Scan for the cell matching the given text and deliver its [x, y] coordinate at center. 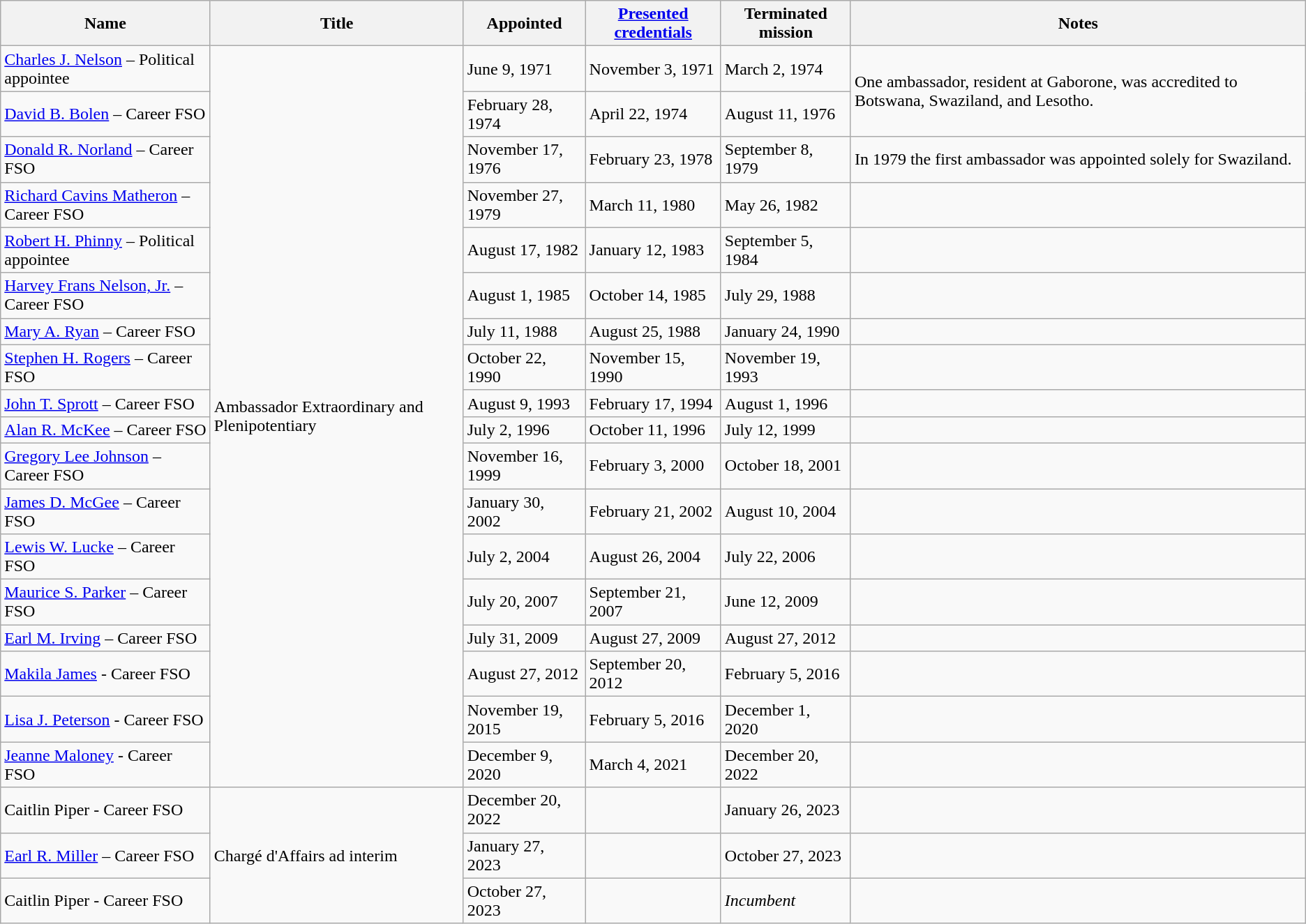
September 20, 2012 [653, 674]
Earl R. Miller – Career FSO [106, 855]
November 27, 1979 [525, 205]
September 21, 2007 [653, 603]
August 26, 2004 [653, 556]
August 1, 1985 [525, 296]
Richard Cavins Matheron – Career FSO [106, 205]
November 19, 2015 [525, 720]
September 5, 1984 [786, 250]
February 28, 1974 [525, 114]
August 17, 1982 [525, 250]
July 2, 2004 [525, 556]
November 15, 1990 [653, 367]
October 11, 1996 [653, 430]
November 19, 1993 [786, 367]
Maurice S. Parker – Career FSO [106, 603]
One ambassador, resident at Gaborone, was accredited to Botswana, Swaziland, and Lesotho. [1078, 91]
August 10, 2004 [786, 510]
June 12, 2009 [786, 603]
May 26, 1982 [786, 205]
August 11, 1976 [786, 114]
Alan R. McKee – Career FSO [106, 430]
August 27, 2009 [653, 638]
Presented credentials [653, 24]
October 18, 2001 [786, 466]
Makila James - Career FSO [106, 674]
February 23, 1978 [653, 159]
August 1, 1996 [786, 403]
December 1, 2020 [786, 720]
Chargé d'Affairs ad interim [336, 855]
Jeanne Maloney - Career FSO [106, 764]
November 3, 1971 [653, 68]
January 26, 2023 [786, 810]
February 3, 2000 [653, 466]
John T. Sprott – Career FSO [106, 403]
July 2, 1996 [525, 430]
James D. McGee – Career FSO [106, 510]
February 17, 1994 [653, 403]
Gregory Lee Johnson – Career FSO [106, 466]
March 11, 1980 [653, 205]
Incumbent [786, 901]
July 31, 2009 [525, 638]
Name [106, 24]
March 4, 2021 [653, 764]
January 24, 1990 [786, 331]
June 9, 1971 [525, 68]
July 20, 2007 [525, 603]
July 11, 1988 [525, 331]
Appointed [525, 24]
November 16, 1999 [525, 466]
January 12, 1983 [653, 250]
Earl M. Irving – Career FSO [106, 638]
Title [336, 24]
July 12, 1999 [786, 430]
Stephen H. Rogers – Career FSO [106, 367]
July 29, 1988 [786, 296]
In 1979 the first ambassador was appointed solely for Swaziland. [1078, 159]
September 8, 1979 [786, 159]
Donald R. Norland – Career FSO [106, 159]
January 27, 2023 [525, 855]
Terminated mission [786, 24]
July 22, 2006 [786, 556]
Mary A. Ryan – Career FSO [106, 331]
David B. Bolen – Career FSO [106, 114]
Ambassador Extraordinary and Plenipotentiary [336, 417]
February 21, 2002 [653, 510]
Notes [1078, 24]
November 17, 1976 [525, 159]
Lisa J. Peterson - Career FSO [106, 720]
December 9, 2020 [525, 764]
Harvey Frans Nelson, Jr. – Career FSO [106, 296]
October 14, 1985 [653, 296]
Robert H. Phinny – Political appointee [106, 250]
April 22, 1974 [653, 114]
Charles J. Nelson – Political appointee [106, 68]
August 25, 1988 [653, 331]
August 9, 1993 [525, 403]
March 2, 1974 [786, 68]
Lewis W. Lucke – Career FSO [106, 556]
October 22, 1990 [525, 367]
January 30, 2002 [525, 510]
